For the text-containing cell, return its midpoint in [x, y] coordinate format. 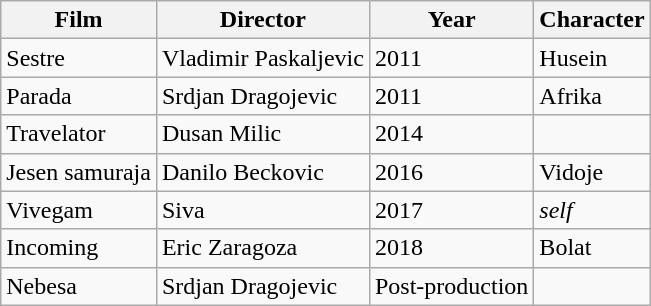
Dusan Milic [262, 134]
Character [592, 20]
2018 [451, 248]
Vladimir Paskaljevic [262, 58]
2016 [451, 172]
Director [262, 20]
2014 [451, 134]
Vidoje [592, 172]
Siva [262, 210]
Eric Zaragoza [262, 248]
Travelator [79, 134]
Danilo Beckovic [262, 172]
Post-production [451, 286]
2017 [451, 210]
Sestre [79, 58]
Jesen samuraja [79, 172]
Nebesa [79, 286]
Husein [592, 58]
Afrika [592, 96]
Vivegam [79, 210]
Year [451, 20]
Incoming [79, 248]
Parada [79, 96]
Bolat [592, 248]
Film [79, 20]
self [592, 210]
